Determine the [X, Y] coordinate at the center of the cell enclosing the given text.  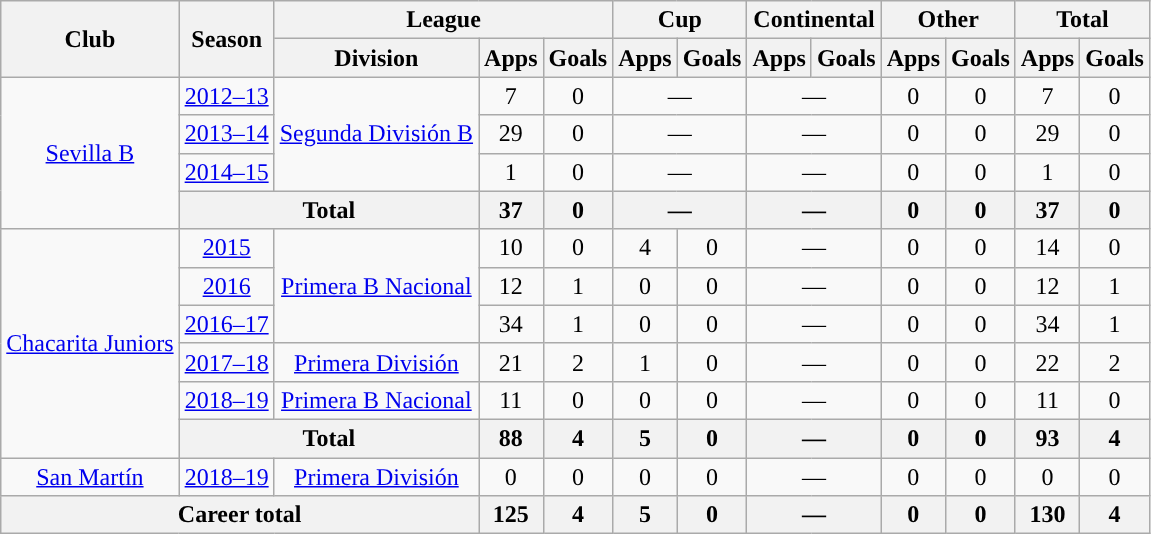
22 [1047, 362]
88 [511, 438]
2016–17 [226, 324]
Continental [814, 20]
Career total [240, 515]
2017–18 [226, 362]
10 [511, 248]
Chacarita Juniors [90, 343]
93 [1047, 438]
League [444, 20]
2015 [226, 248]
130 [1047, 515]
2016 [226, 286]
2012–13 [226, 96]
Sevilla B [90, 153]
14 [1047, 248]
Division [376, 58]
Other [948, 20]
Segunda División B [376, 134]
2014–15 [226, 172]
21 [511, 362]
125 [511, 515]
Season [226, 39]
San Martín [90, 477]
2013–14 [226, 134]
Club [90, 39]
Cup [680, 20]
